Capture the cell that displays the provided text and extract its (x, y) central coordinate. 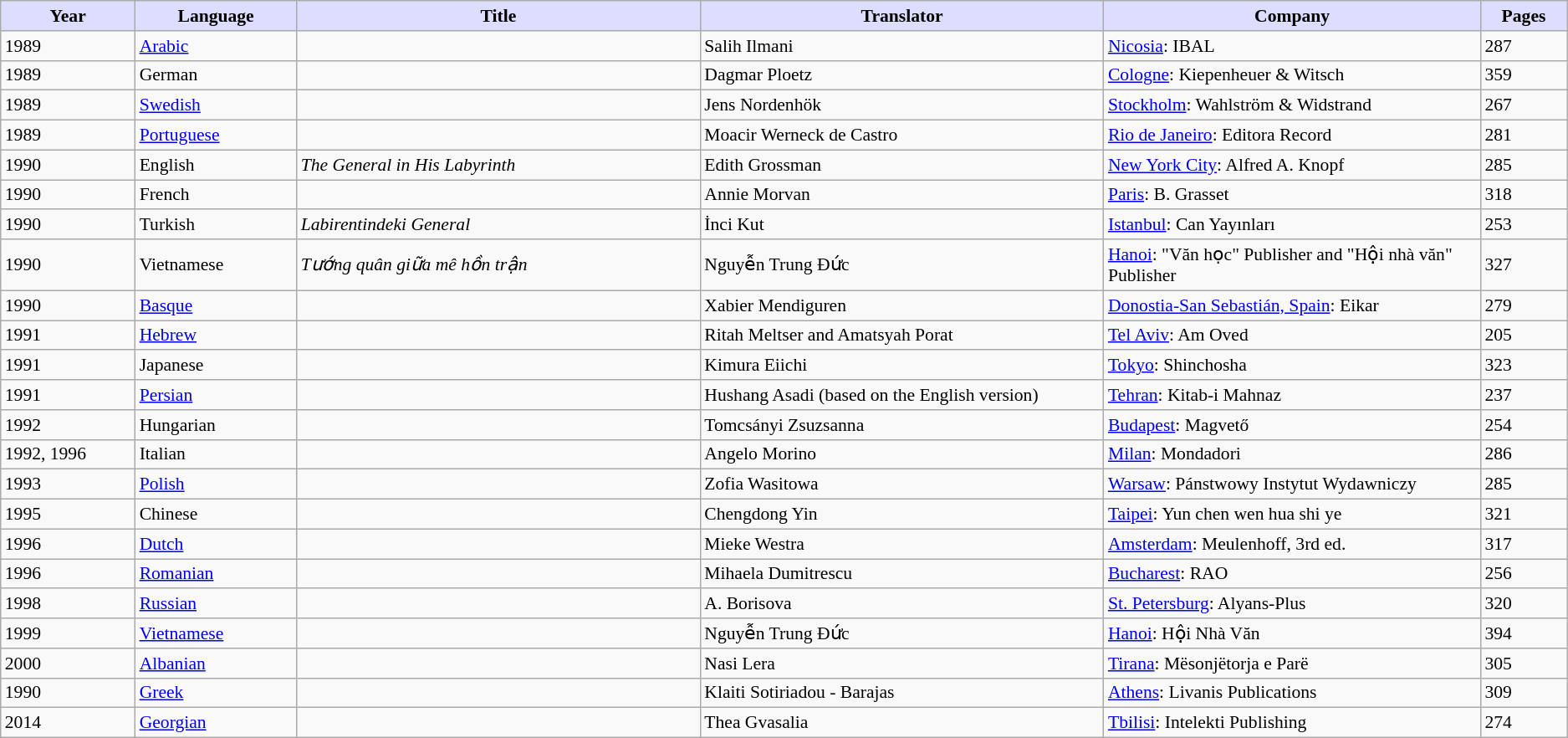
279 (1524, 305)
1995 (69, 515)
New York City: Alfred A. Knopf (1292, 165)
309 (1524, 693)
359 (1524, 75)
A. Borisova (901, 604)
Cologne: Kiepenheuer & Witsch (1292, 75)
Turkish (216, 225)
Dagmar Ploetz (901, 75)
Portuguese (216, 136)
394 (1524, 633)
İnci Kut (901, 225)
256 (1524, 574)
1992 (69, 425)
Labirentindeki General (498, 225)
Annie Morvan (901, 195)
Klaiti Sotiriadou - Barajas (901, 693)
Jens Nordenhök (901, 105)
Persian (216, 395)
Nicosia: IBAL (1292, 46)
Translator (901, 16)
321 (1524, 515)
Title (498, 16)
Bucharest: RAO (1292, 574)
1998 (69, 604)
Ritah Meltser and Amatsyah Porat (901, 336)
318 (1524, 195)
Hanoi: Hội Nhà Văn (1292, 633)
Athens: Livanis Publications (1292, 693)
Kimura Eiichi (901, 366)
Budapest: Magvető (1292, 425)
305 (1524, 664)
286 (1524, 454)
Xabier Mendiguren (901, 305)
Paris: B. Grasset (1292, 195)
Nasi Lera (901, 664)
1999 (69, 633)
Tbilisi: Intelekti Publishing (1292, 723)
Swedish (216, 105)
274 (1524, 723)
237 (1524, 395)
Donostia-San Sebastián, Spain: Eikar (1292, 305)
Albanian (216, 664)
Mihaela Dumitrescu (901, 574)
Polish (216, 484)
Hanoi: "Văn học" Publisher and "Hội nhà văn" Publisher (1292, 264)
Romanian (216, 574)
Chinese (216, 515)
Chengdong Yin (901, 515)
1993 (69, 484)
Angelo Morino (901, 454)
2014 (69, 723)
254 (1524, 425)
Tehran: Kitab-i Mahnaz (1292, 395)
Russian (216, 604)
Hushang Asadi (based on the English version) (901, 395)
Tirana: Mësonjëtorja e Parë (1292, 664)
Edith Grossman (901, 165)
1992, 1996 (69, 454)
Warsaw: Pánstwowy Instytut Wydawniczy (1292, 484)
English (216, 165)
Tokyo: Shinchosha (1292, 366)
Hungarian (216, 425)
Taipei: Yun chen wen hua shi ye (1292, 515)
Thea Gvasalia (901, 723)
German (216, 75)
Pages (1524, 16)
Japanese (216, 366)
Tomcsányi Zsuzsanna (901, 425)
Georgian (216, 723)
281 (1524, 136)
Year (69, 16)
Greek (216, 693)
2000 (69, 664)
323 (1524, 366)
317 (1524, 544)
Tel Aviv: Am Oved (1292, 336)
Salih Ilmani (901, 46)
Dutch (216, 544)
Stockholm: Wahlström & Widstrand (1292, 105)
267 (1524, 105)
French (216, 195)
253 (1524, 225)
Milan: Mondadori (1292, 454)
Mieke Westra (901, 544)
Basque (216, 305)
287 (1524, 46)
Zofia Wasitowa (901, 484)
205 (1524, 336)
Istanbul: Can Yayınları (1292, 225)
Company (1292, 16)
327 (1524, 264)
Amsterdam: Meulenhoff, 3rd ed. (1292, 544)
The General in His Labyrinth (498, 165)
Language (216, 16)
Hebrew (216, 336)
Moacir Werneck de Castro (901, 136)
Rio de Janeiro: Editora Record (1292, 136)
Tướng quân giữa mê hồn trận (498, 264)
St. Petersburg: Alyans-Plus (1292, 604)
Italian (216, 454)
Arabic (216, 46)
320 (1524, 604)
